Search for the cell housing the specified text and yield its (X, Y) center coordinate. 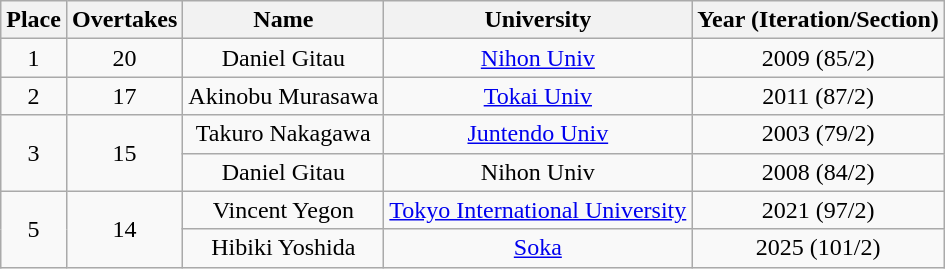
Juntendo Univ (538, 134)
2 (34, 96)
Hibiki Yoshida (284, 248)
2008 (84/2) (818, 172)
14 (124, 229)
Name (284, 20)
17 (124, 96)
1 (34, 58)
15 (124, 153)
Vincent Yegon (284, 210)
2009 (85/2) (818, 58)
2011 (87/2) (818, 96)
3 (34, 153)
20 (124, 58)
2021 (97/2) (818, 210)
5 (34, 229)
Year (Iteration/Section) (818, 20)
University (538, 20)
Akinobu Murasawa (284, 96)
2025 (101/2) (818, 248)
Takuro Nakagawa (284, 134)
Soka (538, 248)
Place (34, 20)
Tokai Univ (538, 96)
Tokyo International University (538, 210)
Overtakes (124, 20)
2003 (79/2) (818, 134)
